Pinpoint the cell where the given text exists, returning its (x, y) midpoint coordinate. 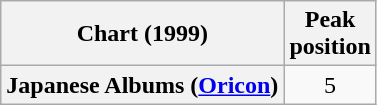
5 (330, 85)
Chart (1999) (142, 34)
Peakposition (330, 34)
Japanese Albums (Oricon) (142, 85)
